Find where the given text appears and provide that cell's center as [x, y] coordinate. 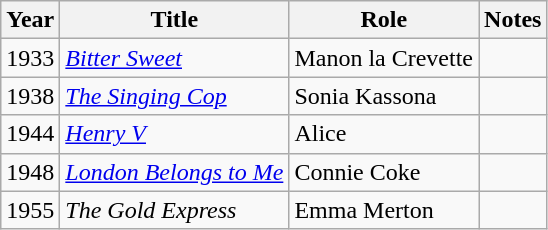
Notes [513, 20]
Year [30, 20]
London Belongs to Me [174, 172]
Henry V [174, 134]
1948 [30, 172]
1933 [30, 58]
Role [384, 20]
Sonia Kassona [384, 96]
Connie Coke [384, 172]
Emma Merton [384, 210]
Alice [384, 134]
Bitter Sweet [174, 58]
1944 [30, 134]
Manon la Crevette [384, 58]
1938 [30, 96]
1955 [30, 210]
The Singing Cop [174, 96]
The Gold Express [174, 210]
Title [174, 20]
